Search for the cell housing the specified text and yield its (x, y) center coordinate. 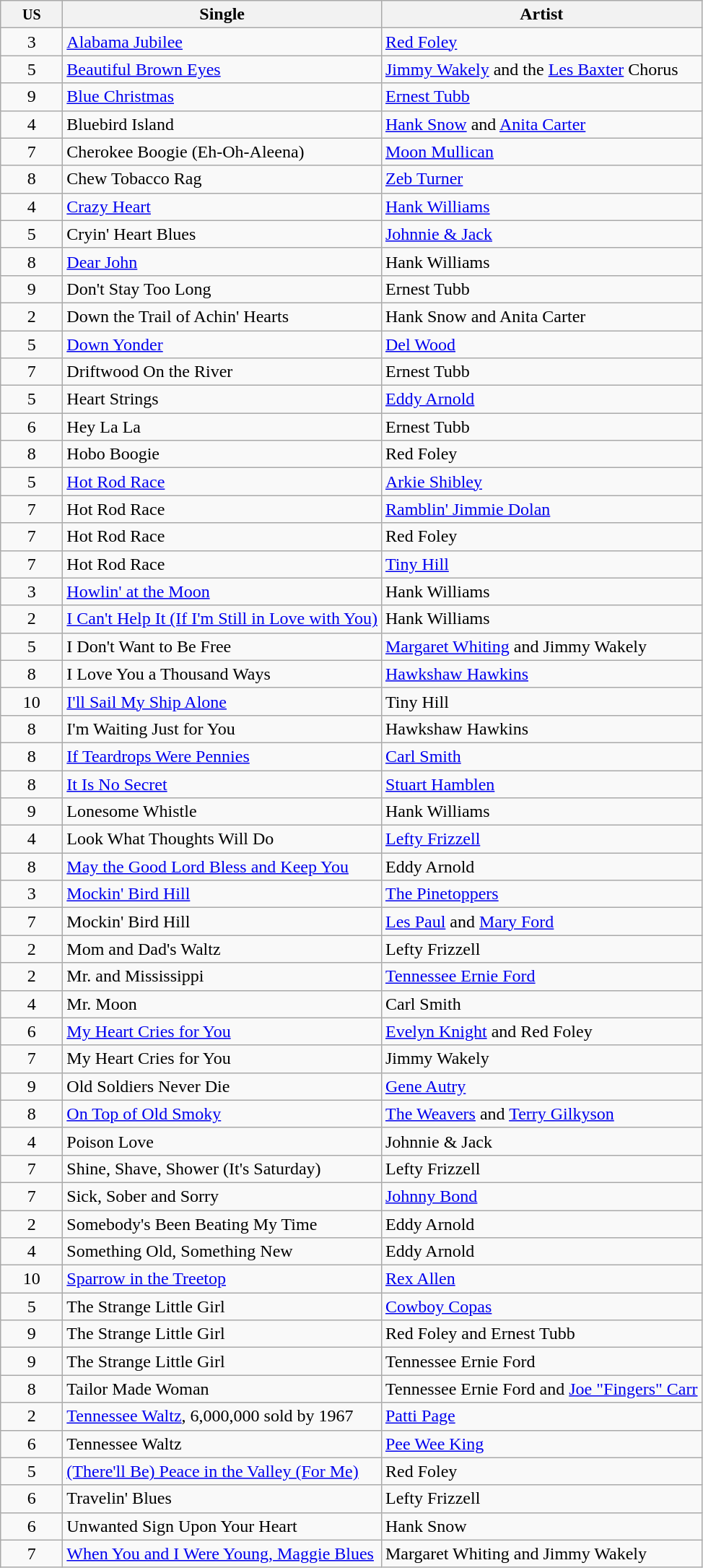
Tailor Made Woman (222, 1389)
May the Good Lord Bless and Keep You (222, 867)
Moon Mullican (541, 152)
Hobo Boogie (222, 454)
Zeb Turner (541, 179)
Pee Wee King (541, 1444)
Les Paul and Mary Ford (541, 922)
Tennessee Waltz, 6,000,000 sold by 1967 (222, 1416)
Gene Autry (541, 1086)
The Pinetoppers (541, 894)
Heart Strings (222, 399)
Jimmy Wakely (541, 1059)
Cryin' Heart Blues (222, 234)
Don't Stay Too Long (222, 289)
Beautiful Brown Eyes (222, 69)
Sick, Sober and Sorry (222, 1196)
Alabama Jubilee (222, 42)
Single (222, 14)
Shine, Shave, Shower (It's Saturday) (222, 1169)
If Teardrops Were Pennies (222, 756)
Hank Snow (541, 1526)
Red Foley and Ernest Tubb (541, 1334)
Arkie Shibley (541, 482)
Howlin' at the Moon (222, 592)
Lonesome Whistle (222, 812)
Look What Thoughts Will Do (222, 839)
(There'll Be) Peace in the Valley (For Me) (222, 1471)
Unwanted Sign Upon Your Heart (222, 1526)
Dear John (222, 261)
Artist (541, 14)
Crazy Heart (222, 207)
Chew Tobacco Rag (222, 179)
Driftwood On the River (222, 372)
Del Wood (541, 345)
Stuart Hamblen (541, 784)
Mom and Dad's Waltz (222, 949)
Cowboy Copas (541, 1307)
I Can't Help It (If I'm Still in Love with You) (222, 619)
Evelyn Knight and Red Foley (541, 1031)
Blue Christmas (222, 97)
It Is No Secret (222, 784)
Travelin' Blues (222, 1499)
Rex Allen (541, 1279)
Sparrow in the Treetop (222, 1279)
Cherokee Boogie (Eh-Oh-Aleena) (222, 152)
Mr. Moon (222, 1004)
Down Yonder (222, 345)
Johnny Bond (541, 1196)
On Top of Old Smoky (222, 1114)
Mr. and Mississippi (222, 976)
Ramblin' Jimmie Dolan (541, 509)
Down the Trail of Achin' Hearts (222, 316)
US (32, 14)
Tennessee Waltz (222, 1444)
Somebody's Been Beating My Time (222, 1224)
I Don't Want to Be Free (222, 646)
I Love You a Thousand Ways (222, 674)
Something Old, Something New (222, 1252)
Hey La La (222, 427)
Poison Love (222, 1141)
Bluebird Island (222, 124)
Patti Page (541, 1416)
Tennessee Ernie Ford and Joe "Fingers" Carr (541, 1389)
I'll Sail My Ship Alone (222, 701)
Old Soldiers Never Die (222, 1086)
Jimmy Wakely and the Les Baxter Chorus (541, 69)
When You and I Were Young, Maggie Blues (222, 1554)
The Weavers and Terry Gilkyson (541, 1114)
I'm Waiting Just for You (222, 729)
